Detect which cell encompasses the target text, then output its [x, y] center coordinate. 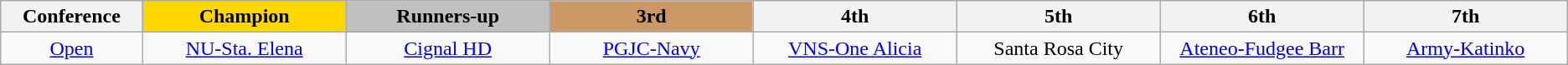
Champion [245, 17]
6th [1261, 17]
7th [1466, 17]
3rd [652, 17]
5th [1059, 17]
Cignal HD [447, 48]
PGJC-Navy [652, 48]
Ateneo-Fudgee Barr [1261, 48]
Conference [72, 17]
NU-Sta. Elena [245, 48]
VNS-One Alicia [854, 48]
Army-Katinko [1466, 48]
Runners-up [447, 17]
Open [72, 48]
4th [854, 17]
Santa Rosa City [1059, 48]
